Output the (x, y) coordinate of the center of the cell containing the given text.  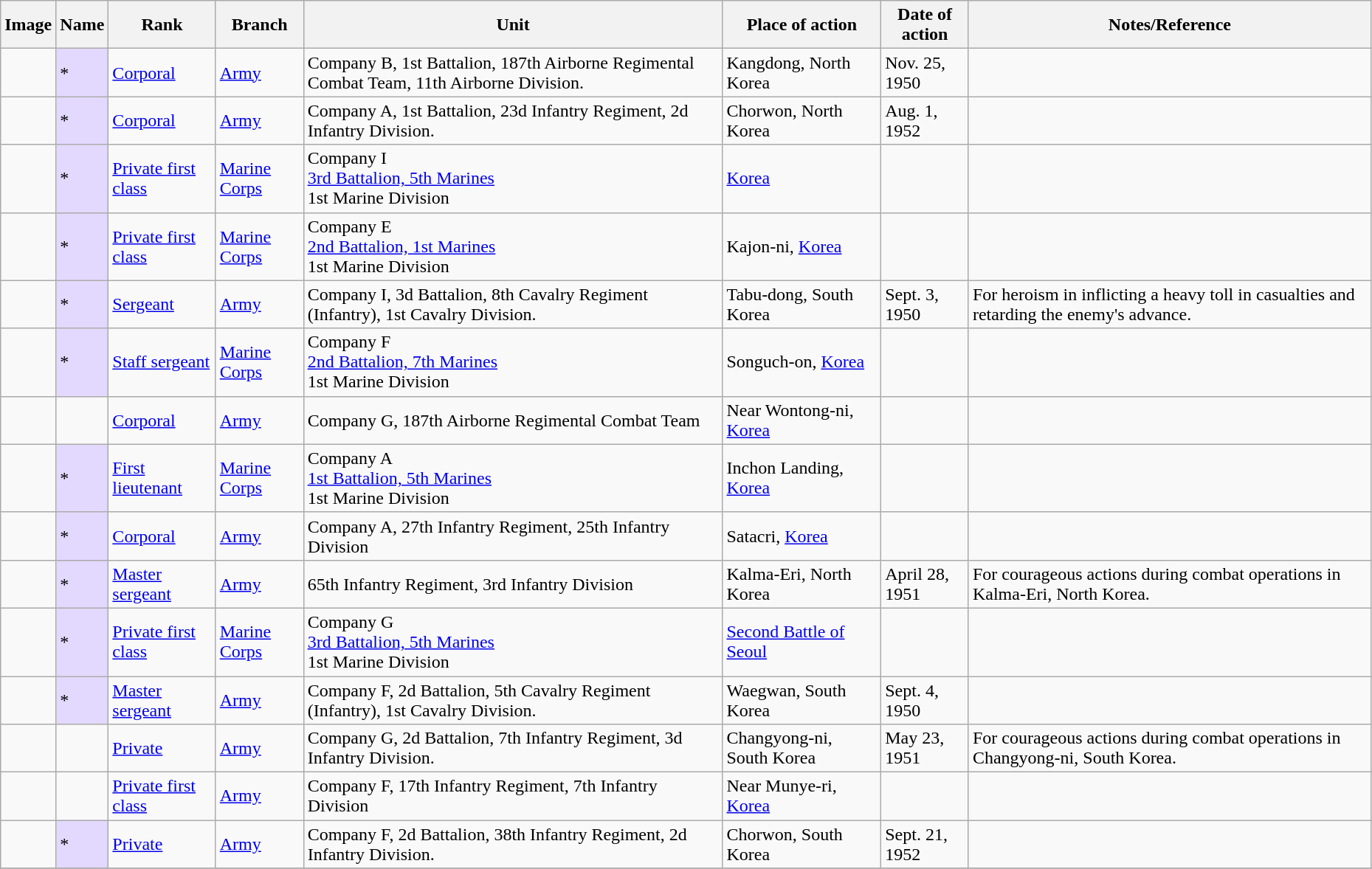
Sept. 4, 1950 (925, 699)
Rank (162, 25)
Company B, 1st Battalion, 187th Airborne Regimental Combat Team, 11th Airborne Division. (513, 72)
Branch (260, 25)
Inchon Landing, Korea (802, 478)
Satacri, Korea (802, 536)
Nov. 25, 1950 (925, 72)
Korea (802, 179)
Tabu-dong, South Korea (802, 304)
April 28, 1951 (925, 584)
Company F, 2d Battalion, 5th Cavalry Regiment (Infantry), 1st Cavalry Division. (513, 699)
Kajon-ni, Korea (802, 246)
Kalma-Eri, North Korea (802, 584)
First lieutenant (162, 478)
Company A1st Battalion, 5th Marines1st Marine Division (513, 478)
Near Wontong-ni, Korea (802, 420)
Second Battle of Seoul (802, 642)
Image (28, 25)
65th Infantry Regiment, 3rd Infantry Division (513, 584)
Company I, 3d Battalion, 8th Cavalry Regiment (Infantry), 1st Cavalry Division. (513, 304)
Company G, 187th Airborne Regimental Combat Team (513, 420)
Kangdong, North Korea (802, 72)
Notes/Reference (1169, 25)
Company A, 27th Infantry Regiment, 25th Infantry Division (513, 536)
Sergeant (162, 304)
Staff sergeant (162, 362)
Near Munye-ri, Korea (802, 797)
Waegwan, South Korea (802, 699)
Company F, 17th Infantry Regiment, 7th Infantry Division (513, 797)
For courageous actions during combat operations in Kalma-Eri, North Korea. (1169, 584)
Company I3rd Battalion, 5th Marines1st Marine Division (513, 179)
Company F2nd Battalion, 7th Marines1st Marine Division (513, 362)
Unit (513, 25)
Songuch-on, Korea (802, 362)
Aug. 1, 1952 (925, 121)
For heroism in inflicting a heavy toll in casualties and retarding the enemy's advance. (1169, 304)
Sept. 21, 1952 (925, 844)
Changyong-ni, South Korea (802, 748)
Company F, 2d Battalion, 38th Infantry Regiment, 2d Infantry Division. (513, 844)
Place of action (802, 25)
Name (83, 25)
For courageous actions during combat operations in Changyong-ni, South Korea. (1169, 748)
Company A, 1st Battalion, 23d Infantry Regiment, 2d Infantry Division. (513, 121)
Chorwon, North Korea (802, 121)
Date of action (925, 25)
May 23, 1951 (925, 748)
Chorwon, South Korea (802, 844)
Sept. 3, 1950 (925, 304)
Company E2nd Battalion, 1st Marines1st Marine Division (513, 246)
Company G3rd Battalion, 5th Marines1st Marine Division (513, 642)
Company G, 2d Battalion, 7th Infantry Regiment, 3d Infantry Division. (513, 748)
